Extract the (x, y) coordinate from the center of the cell holding the provided text.  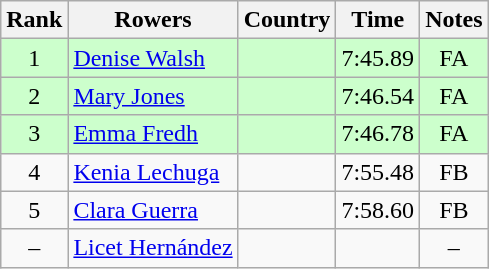
Clara Guerra (153, 210)
2 (34, 96)
Time (378, 20)
Notes (454, 20)
7:55.48 (378, 172)
Denise Walsh (153, 58)
Mary Jones (153, 96)
5 (34, 210)
7:45.89 (378, 58)
7:58.60 (378, 210)
4 (34, 172)
Licet Hernández (153, 248)
Rank (34, 20)
7:46.54 (378, 96)
7:46.78 (378, 134)
Rowers (153, 20)
Emma Fredh (153, 134)
Country (287, 20)
Kenia Lechuga (153, 172)
3 (34, 134)
1 (34, 58)
